Capture the cell that displays the provided text and extract its [X, Y] central coordinate. 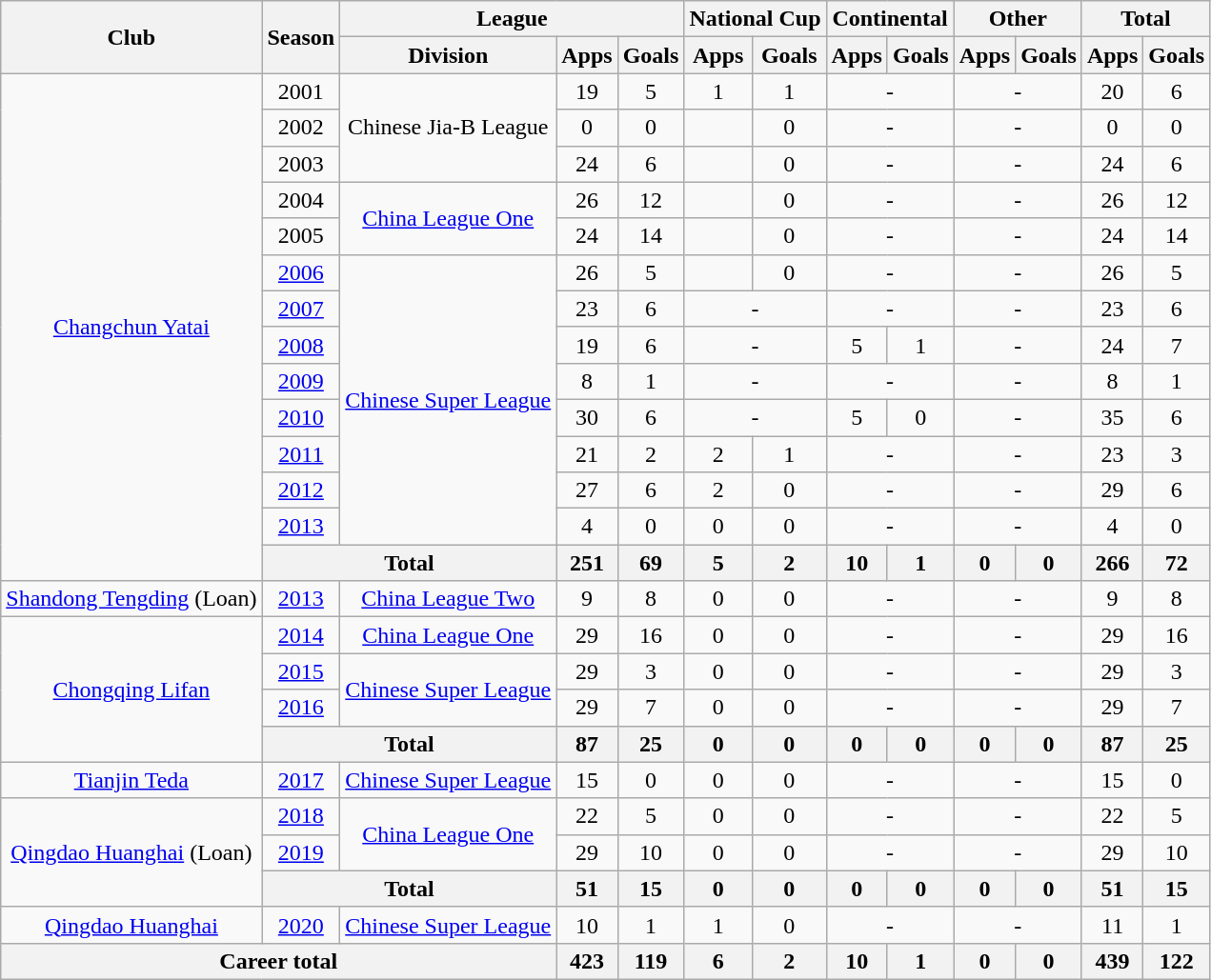
69 [651, 563]
2012 [301, 490]
27 [587, 490]
2009 [301, 381]
439 [1112, 961]
20 [1112, 91]
Chongqing Lifan [131, 690]
266 [1112, 563]
2005 [301, 236]
National Cup [755, 19]
2018 [301, 816]
21 [587, 454]
Club [131, 37]
Tianjin Teda [131, 780]
2014 [301, 635]
35 [1112, 417]
251 [587, 563]
2004 [301, 200]
Qingdao Huanghai [131, 925]
2011 [301, 454]
Qingdao Huanghai (Loan) [131, 852]
2008 [301, 345]
China League Two [448, 599]
2002 [301, 128]
Changchun Yatai [131, 328]
122 [1177, 961]
119 [651, 961]
Season [301, 37]
2006 [301, 272]
Career total [278, 961]
2001 [301, 91]
72 [1177, 563]
30 [587, 417]
2016 [301, 708]
423 [587, 961]
11 [1112, 925]
Shandong Tengding (Loan) [131, 599]
Division [448, 55]
2003 [301, 164]
Chinese Jia-B League [448, 128]
2015 [301, 671]
2010 [301, 417]
League [513, 19]
2017 [301, 780]
Continental [890, 19]
2020 [301, 925]
2019 [301, 852]
Other [1018, 19]
2007 [301, 309]
